Find where the given text appears and provide that cell's center as (X, Y) coordinate. 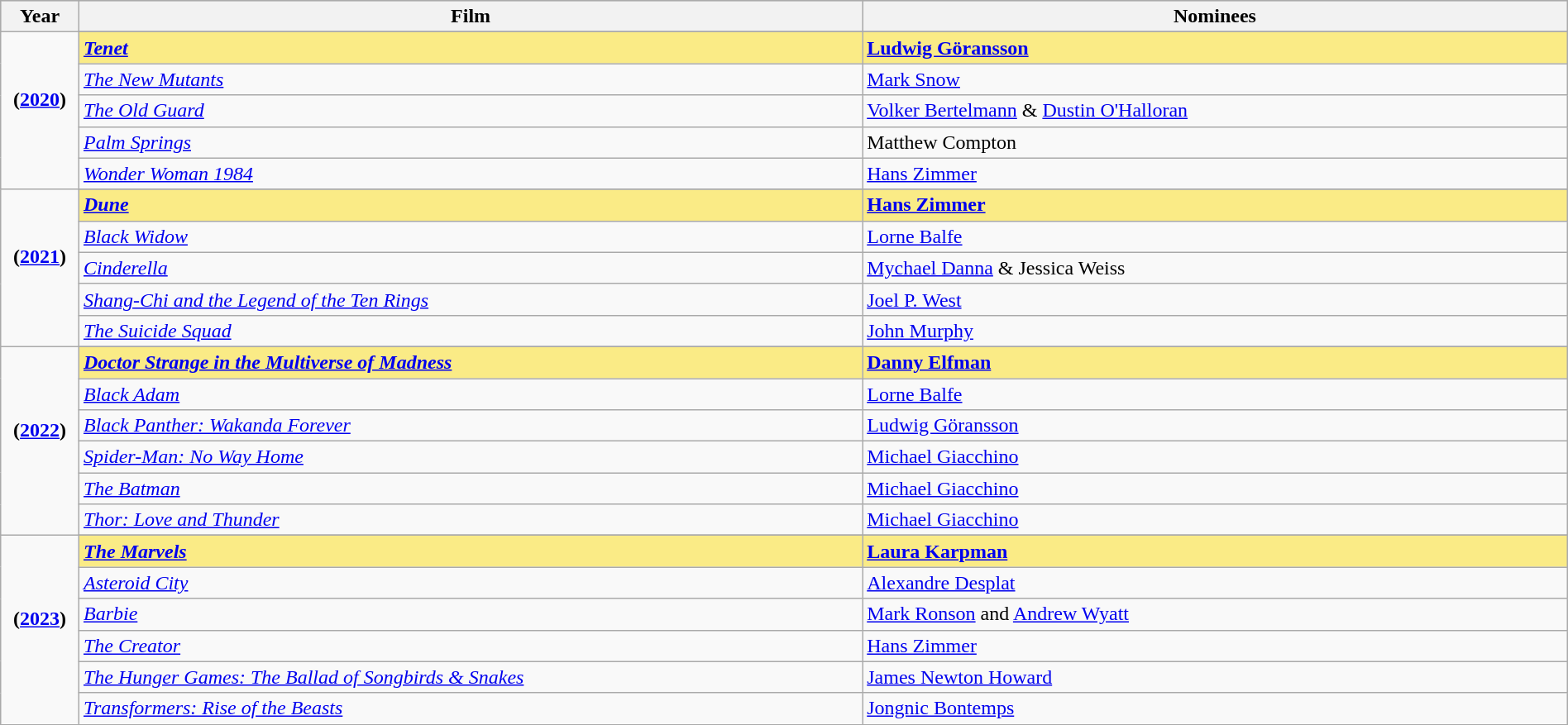
Black Panther: Wakanda Forever (470, 426)
Black Adam (470, 394)
Joel P. West (1216, 299)
Doctor Strange in the Multiverse of Madness (470, 362)
Shang-Chi and the Legend of the Ten Rings (470, 299)
Jongnic Bontemps (1216, 708)
Dune (470, 205)
Cinderella (470, 268)
The Batman (470, 489)
Black Widow (470, 236)
Asteroid City (470, 583)
Mark Snow (1216, 79)
(2023) (40, 630)
Palm Springs (470, 142)
Year (40, 17)
Mark Ronson and Andrew Wyatt (1216, 614)
(2020) (40, 111)
Matthew Compton (1216, 142)
The Hunger Games: The Ballad of Songbirds & Snakes (470, 677)
Spider-Man: No Way Home (470, 457)
The New Mutants (470, 79)
John Murphy (1216, 331)
(2022) (40, 441)
Volker Bertelmann & Dustin O'Halloran (1216, 111)
Alexandre Desplat (1216, 583)
Transformers: Rise of the Beasts (470, 708)
Thor: Love and Thunder (470, 520)
The Old Guard (470, 111)
James Newton Howard (1216, 677)
Barbie (470, 614)
Laura Karpman (1216, 551)
The Creator (470, 646)
The Suicide Squad (470, 331)
Mychael Danna & Jessica Weiss (1216, 268)
The Marvels (470, 551)
Danny Elfman (1216, 362)
(2021) (40, 268)
Film (470, 17)
Wonder Woman 1984 (470, 174)
Tenet (470, 48)
Nominees (1216, 17)
